Find where the given text appears and provide that cell's center as [X, Y] coordinate. 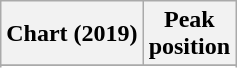
Chart (2019) [72, 34]
Peak position [189, 34]
